Return (X, Y) of the center of cell containing provided text 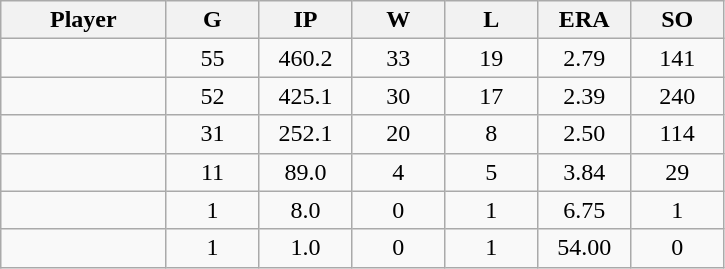
20 (398, 134)
19 (492, 58)
30 (398, 96)
W (398, 20)
460.2 (306, 58)
8 (492, 134)
ERA (584, 20)
114 (678, 134)
17 (492, 96)
6.75 (584, 210)
52 (212, 96)
2.39 (584, 96)
31 (212, 134)
141 (678, 58)
29 (678, 172)
L (492, 20)
4 (398, 172)
5 (492, 172)
54.00 (584, 248)
89.0 (306, 172)
IP (306, 20)
2.79 (584, 58)
Player (84, 20)
8.0 (306, 210)
G (212, 20)
33 (398, 58)
SO (678, 20)
2.50 (584, 134)
240 (678, 96)
3.84 (584, 172)
252.1 (306, 134)
1.0 (306, 248)
425.1 (306, 96)
11 (212, 172)
55 (212, 58)
